Return (x, y) of the center of cell containing provided text 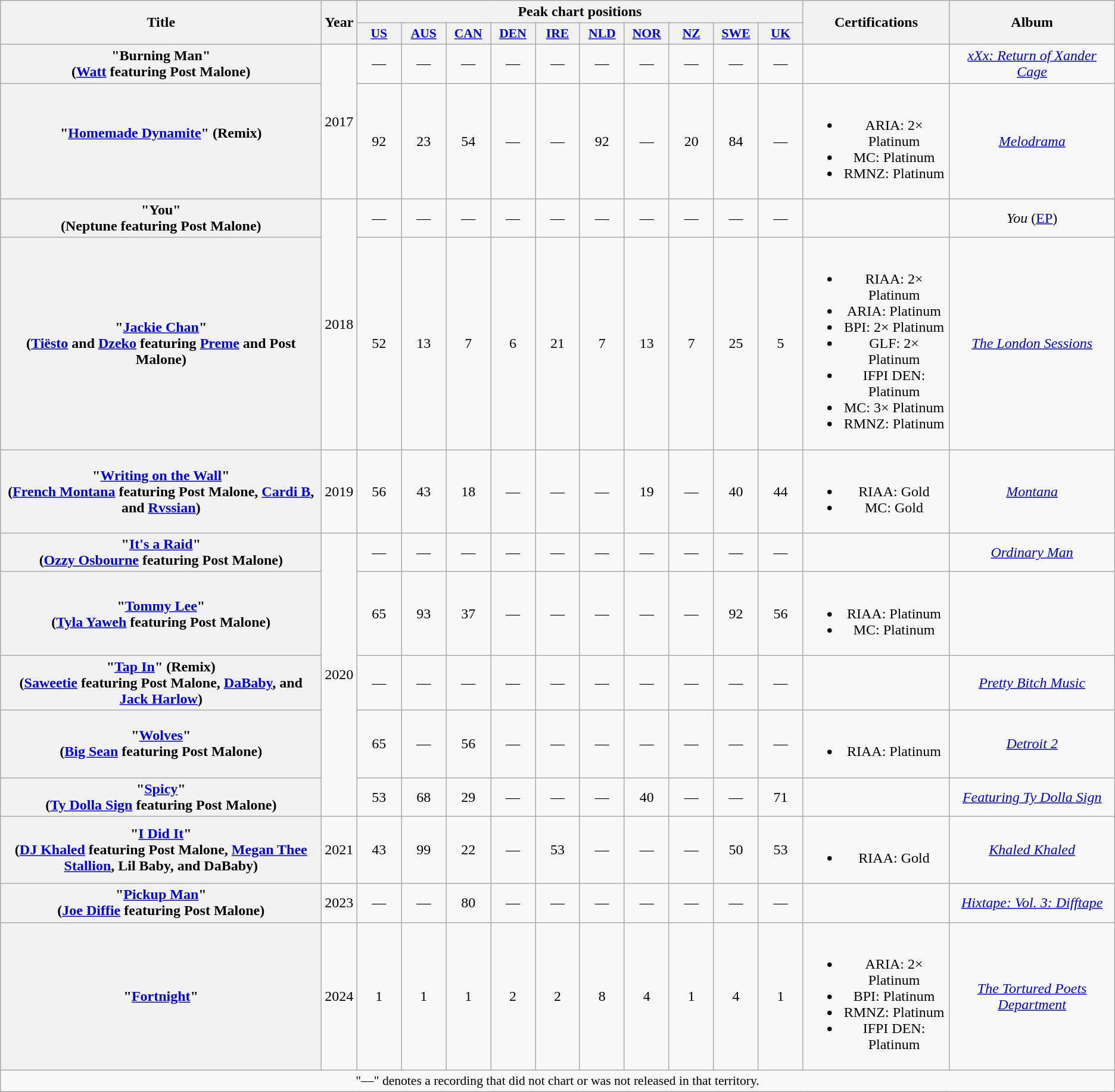
"Homemade Dynamite" (Remix) (161, 141)
xXx: Return of Xander Cage (1032, 63)
"Wolves"(Big Sean featuring Post Malone) (161, 743)
RIAA: PlatinumMC: Platinum (876, 614)
Featuring Ty Dolla Sign (1032, 797)
"You"(Neptune featuring Post Malone) (161, 218)
RIAA: Platinum (876, 743)
Album (1032, 23)
6 (513, 344)
"Tommy Lee"(Tyla Yaweh featuring Post Malone) (161, 614)
50 (736, 850)
NLD (602, 34)
Khaled Khaled (1032, 850)
2018 (340, 324)
2020 (340, 674)
Ordinary Man (1032, 553)
20 (691, 141)
ARIA: 2× PlatinumBPI: PlatinumRMNZ: PlatinumIFPI DEN: Platinum (876, 996)
"Jackie Chan"(Tiësto and Dzeko featuring Preme and Post Malone) (161, 344)
IRE (557, 34)
Hixtape: Vol. 3: Difftape (1032, 903)
2023 (340, 903)
37 (468, 614)
44 (780, 491)
68 (424, 797)
2019 (340, 491)
"Burning Man" (Watt featuring Post Malone) (161, 63)
"Fortnight" (161, 996)
"—" denotes a recording that did not chart or was not released in that territory. (557, 1081)
2024 (340, 996)
25 (736, 344)
RIAA: Gold (876, 850)
CAN (468, 34)
22 (468, 850)
AUS (424, 34)
"Pickup Man"(Joe Diffie featuring Post Malone) (161, 903)
SWE (736, 34)
21 (557, 344)
5 (780, 344)
"Writing on the Wall"(French Montana featuring Post Malone, Cardi B, and Rvssian) (161, 491)
84 (736, 141)
RIAA: 2× PlatinumARIA: PlatinumBPI: 2× PlatinumGLF: 2× PlatinumIFPI DEN: PlatinumMC: 3× PlatinumRMNZ: Platinum (876, 344)
Pretty Bitch Music (1032, 683)
US (379, 34)
The Tortured Poets Department (1032, 996)
Year (340, 23)
Peak chart positions (580, 12)
NOR (647, 34)
"Spicy"(Ty Dolla Sign featuring Post Malone) (161, 797)
71 (780, 797)
2021 (340, 850)
The London Sessions (1032, 344)
Certifications (876, 23)
29 (468, 797)
RIAA: GoldMC: Gold (876, 491)
Title (161, 23)
Montana (1032, 491)
19 (647, 491)
ARIA: 2× PlatinumMC: PlatinumRMNZ: Platinum (876, 141)
NZ (691, 34)
"Tap In" (Remix)(Saweetie featuring Post Malone, DaBaby, and Jack Harlow) (161, 683)
Detroit 2 (1032, 743)
18 (468, 491)
93 (424, 614)
You (EP) (1032, 218)
"I Did It"(DJ Khaled featuring Post Malone, Megan Thee Stallion, Lil Baby, and DaBaby) (161, 850)
80 (468, 903)
99 (424, 850)
23 (424, 141)
Melodrama (1032, 141)
8 (602, 996)
DEN (513, 34)
54 (468, 141)
52 (379, 344)
"It's a Raid"(Ozzy Osbourne featuring Post Malone) (161, 553)
UK (780, 34)
2017 (340, 122)
